Output the [X, Y] coordinate of the center of the cell containing the given text.  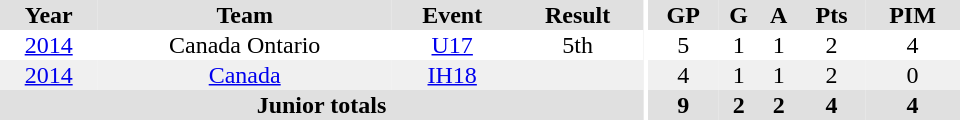
9 [684, 105]
5th [578, 45]
GP [684, 15]
Event [452, 15]
Canada Ontario [244, 45]
A [778, 15]
G [738, 15]
Junior totals [322, 105]
PIM [912, 15]
Pts [832, 15]
Canada [244, 75]
IH18 [452, 75]
5 [684, 45]
0 [912, 75]
Team [244, 15]
Year [48, 15]
U17 [452, 45]
Result [578, 15]
